For the text-containing cell, return its midpoint in (x, y) coordinate format. 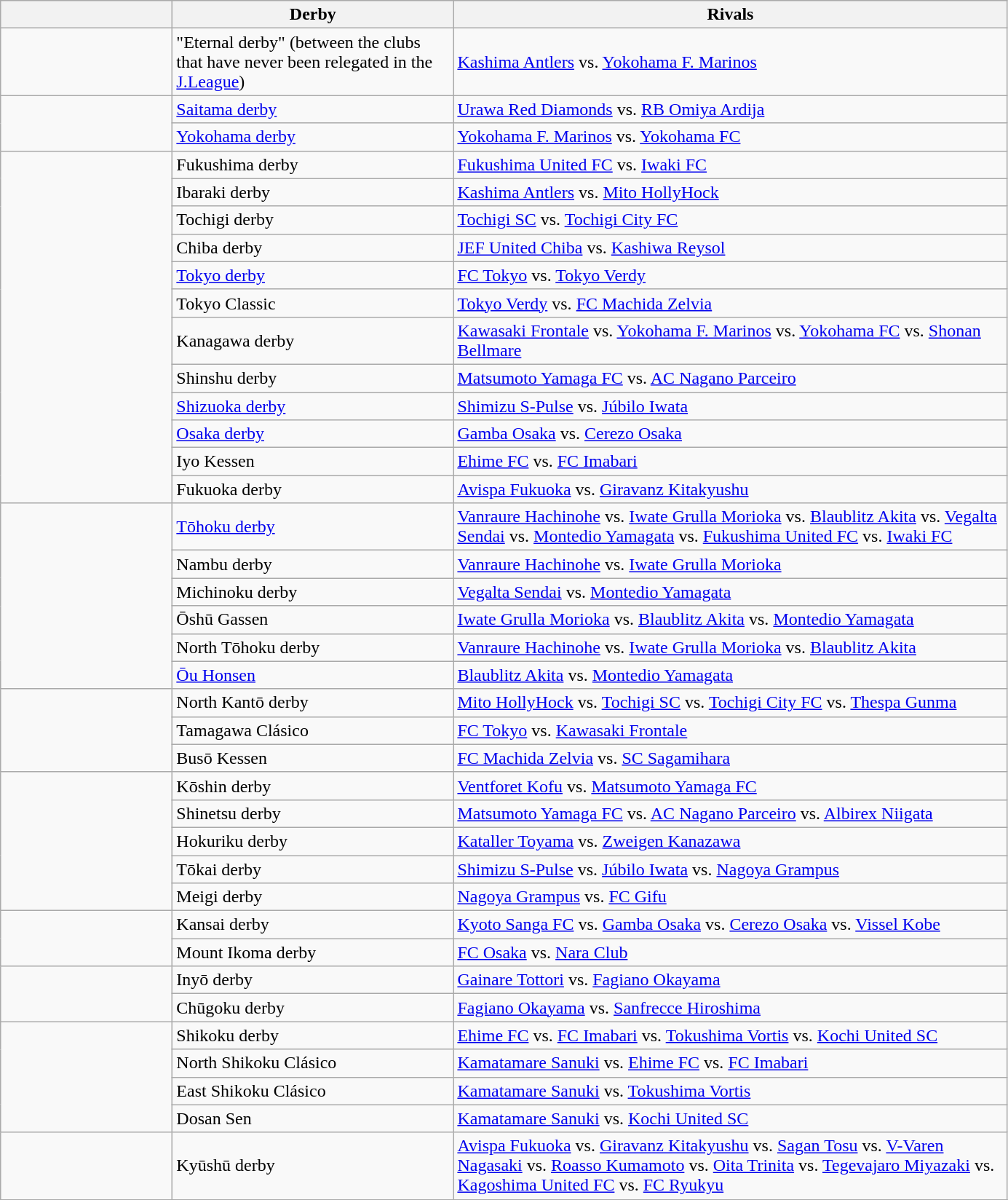
Dosan Sen (313, 1118)
North Kantō derby (313, 703)
Shikoku derby (313, 1035)
Kashima Antlers vs. Yokohama F. Marinos (731, 62)
Yokohama derby (313, 137)
Nambu derby (313, 564)
Kanagawa derby (313, 341)
Kyoto Sanga FC vs. Gamba Osaka vs. Cerezo Osaka vs. Vissel Kobe (731, 925)
FC Tokyo vs. Tokyo Verdy (731, 275)
Osaka derby (313, 434)
Kamatamare Sanuki vs. Tokushima Vortis (731, 1091)
Tōkai derby (313, 869)
Matsumoto Yamaga FC vs. AC Nagano Parceiro vs. Albirex Niigata (731, 813)
Inyō derby (313, 980)
Kawasaki Frontale vs. Yokohama F. Marinos vs. Yokohama FC vs. Shonan Bellmare (731, 341)
Ōshū Gassen (313, 620)
Michinoku derby (313, 592)
Vanraure Hachinohe vs. Iwate Grulla Morioka vs. Blaublitz Akita (731, 647)
Meigi derby (313, 897)
Shinetsu derby (313, 813)
Vanraure Hachinohe vs. Iwate Grulla Morioka vs. Blaublitz Akita vs. Vegalta Sendai vs. Montedio Yamagata vs. Fukushima United FC vs. Iwaki FC (731, 527)
Kamatamare Sanuki vs. Kochi United SC (731, 1118)
Kamatamare Sanuki vs. Ehime FC vs. FC Imabari (731, 1063)
Kansai derby (313, 925)
Shizuoka derby (313, 406)
Kashima Antlers vs. Mito HollyHock (731, 192)
Kataller Toyama vs. Zweigen Kanazawa (731, 841)
North Tōhoku derby (313, 647)
Tokyo Verdy vs. FC Machida Zelvia (731, 303)
Iwate Grulla Morioka vs. Blaublitz Akita vs. Montedio Yamagata (731, 620)
Tokyo derby (313, 275)
Chūgoku derby (313, 1008)
Ehime FC vs. FC Imabari vs. Tokushima Vortis vs. Kochi United SC (731, 1035)
Ehime FC vs. FC Imabari (731, 462)
Kōshin derby (313, 786)
Iyo Kessen (313, 462)
Fukuoka derby (313, 489)
Mount Ikoma derby (313, 952)
Chiba derby (313, 248)
Tochigi SC vs. Tochigi City FC (731, 220)
Saitama derby (313, 109)
Ibaraki derby (313, 192)
Vegalta Sendai vs. Montedio Yamagata (731, 592)
FC Osaka vs. Nara Club (731, 952)
Tamagawa Clásico (313, 730)
Nagoya Grampus vs. FC Gifu (731, 897)
Matsumoto Yamaga FC vs. AC Nagano Parceiro (731, 378)
East Shikoku Clásico (313, 1091)
"Eternal derby" (between the clubs that have never been relegated in the J.League) (313, 62)
Blaublitz Akita vs. Montedio Yamagata (731, 675)
Tokyo Classic (313, 303)
Fagiano Okayama vs. Sanfrecce Hiroshima (731, 1008)
FC Tokyo vs. Kawasaki Frontale (731, 730)
Shimizu S-Pulse vs. Júbilo Iwata (731, 406)
Ventforet Kofu vs. Matsumoto Yamaga FC (731, 786)
Urawa Red Diamonds vs. RB Omiya Ardija (731, 109)
JEF United Chiba vs. Kashiwa Reysol (731, 248)
Yokohama F. Marinos vs. Yokohama FC (731, 137)
Tochigi derby (313, 220)
Tōhoku derby (313, 527)
Mito HollyHock vs. Tochigi SC vs. Tochigi City FC vs. Thespa Gunma (731, 703)
Avispa Fukuoka vs. Giravanz Kitakyushu (731, 489)
North Shikoku Clásico (313, 1063)
Gainare Tottori vs. Fagiano Okayama (731, 980)
Derby (313, 15)
FC Machida Zelvia vs. SC Sagamihara (731, 758)
Shinshu derby (313, 378)
Kyūshū derby (313, 1166)
Hokuriku derby (313, 841)
Fukushima derby (313, 165)
Rivals (731, 15)
Vanraure Hachinohe vs. Iwate Grulla Morioka (731, 564)
Ōu Honsen (313, 675)
Shimizu S-Pulse vs. Júbilo Iwata vs. Nagoya Grampus (731, 869)
Fukushima United FC vs. Iwaki FC (731, 165)
Busō Kessen (313, 758)
Gamba Osaka vs. Cerezo Osaka (731, 434)
